For the text-containing cell, return its midpoint in [x, y] coordinate format. 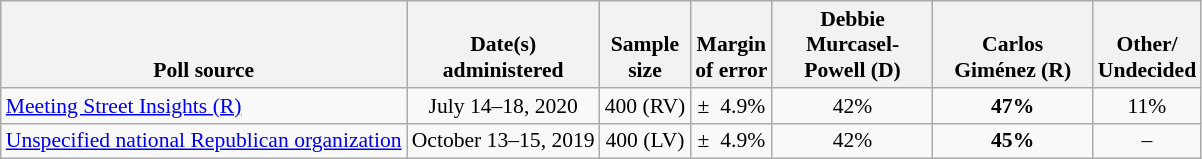
DebbieMurcasel-Powell (D) [852, 44]
Unspecified national Republican organization [204, 141]
CarlosGiménez (R) [1013, 44]
11% [1147, 106]
Meeting Street Insights (R) [204, 106]
400 (LV) [646, 141]
Other/Undecided [1147, 44]
Marginof error [731, 44]
400 (RV) [646, 106]
July 14–18, 2020 [504, 106]
Samplesize [646, 44]
October 13–15, 2019 [504, 141]
– [1147, 141]
47% [1013, 106]
Poll source [204, 44]
45% [1013, 141]
Date(s)administered [504, 44]
